Capture the cell that displays the provided text and extract its (x, y) central coordinate. 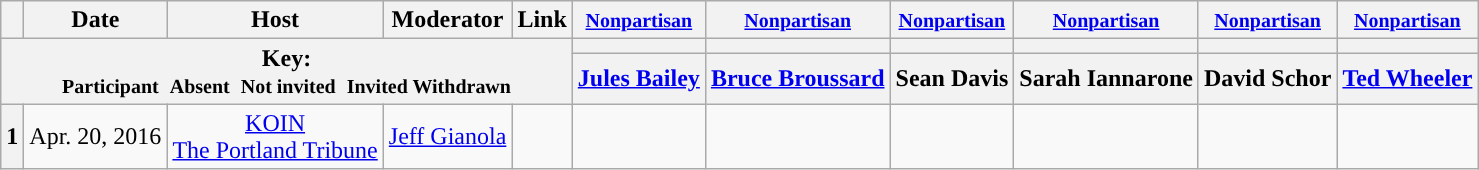
David Schor (1267, 78)
Apr. 20, 2016 (96, 136)
Sean Davis (952, 78)
KOINThe Portland Tribune (275, 136)
Moderator (448, 20)
Sarah Iannarone (1106, 78)
1 (12, 136)
Host (275, 20)
Date (96, 20)
Bruce Broussard (798, 78)
Jules Bailey (638, 78)
Jeff Gianola (448, 136)
Ted Wheeler (1408, 78)
Key: Participant Absent Not invited Invited Withdrawn (287, 72)
Link (542, 20)
